From the cell containing the given text, extract its center point as [x, y] coordinate. 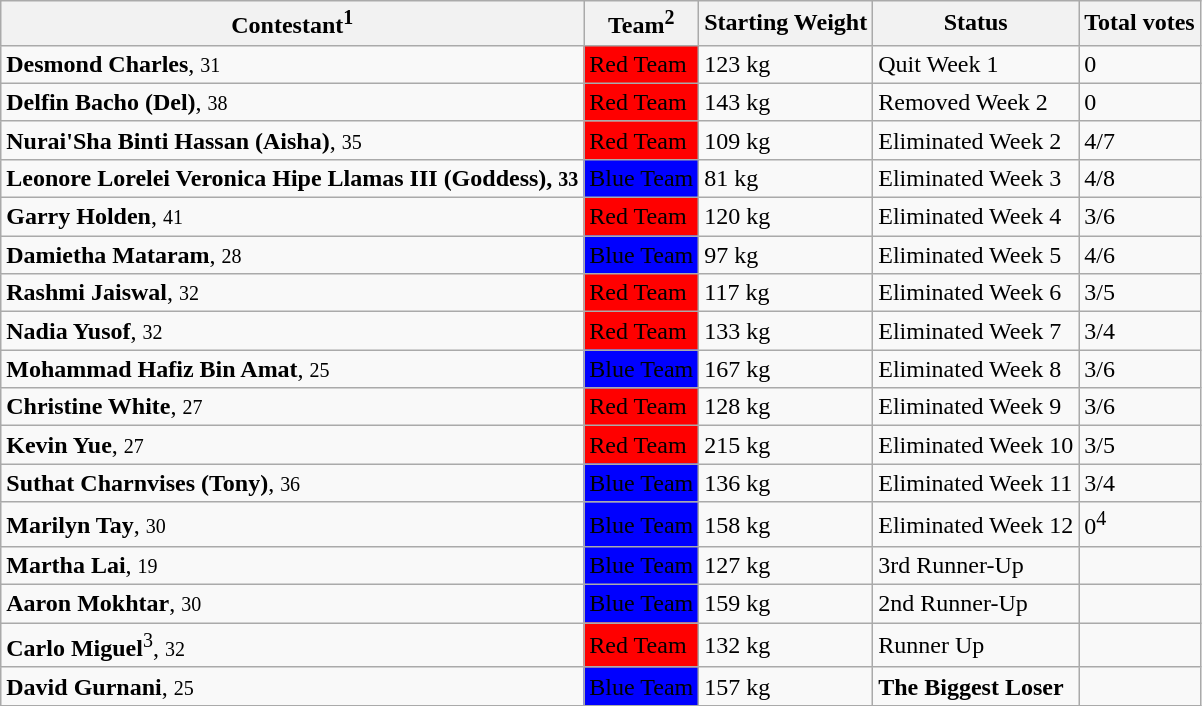
Delfin Bacho (Del), 38 [292, 102]
143 kg [786, 102]
127 kg [786, 566]
Garry Holden, 41 [292, 217]
Eliminated Week 5 [976, 255]
117 kg [786, 293]
Rashmi Jaiswal, 32 [292, 293]
215 kg [786, 445]
120 kg [786, 217]
Eliminated Week 12 [976, 524]
Mohammad Hafiz Bin Amat, 25 [292, 369]
4/8 [1140, 178]
Team2 [642, 24]
Eliminated Week 2 [976, 140]
Contestant1 [292, 24]
157 kg [786, 686]
Nadia Yusof, 32 [292, 331]
David Gurnani, 25 [292, 686]
Eliminated Week 8 [976, 369]
Martha Lai, 19 [292, 566]
128 kg [786, 407]
81 kg [786, 178]
109 kg [786, 140]
132 kg [786, 646]
Kevin Yue, 27 [292, 445]
Leonore Lorelei Veronica Hipe Llamas III (Goddess), 33 [292, 178]
3rd Runner-Up [976, 566]
Aaron Mokhtar, 30 [292, 604]
04 [1140, 524]
Eliminated Week 6 [976, 293]
Eliminated Week 4 [976, 217]
Suthat Charnvises (Tony), 36 [292, 483]
167 kg [786, 369]
Nurai'Sha Binti Hassan (Aisha), 35 [292, 140]
97 kg [786, 255]
Starting Weight [786, 24]
Eliminated Week 3 [976, 178]
Eliminated Week 7 [976, 331]
158 kg [786, 524]
136 kg [786, 483]
The Biggest Loser [976, 686]
Desmond Charles, 31 [292, 64]
Eliminated Week 9 [976, 407]
4/7 [1140, 140]
Quit Week 1 [976, 64]
Eliminated Week 10 [976, 445]
Status [976, 24]
133 kg [786, 331]
Carlo Miguel3, 32 [292, 646]
2nd Runner-Up [976, 604]
Removed Week 2 [976, 102]
Marilyn Tay, 30 [292, 524]
Christine White, 27 [292, 407]
123 kg [786, 64]
159 kg [786, 604]
Total votes [1140, 24]
4/6 [1140, 255]
Runner Up [976, 646]
Damietha Mataram, 28 [292, 255]
Eliminated Week 11 [976, 483]
